Scan for the cell matching the given text and deliver its [X, Y] coordinate at center. 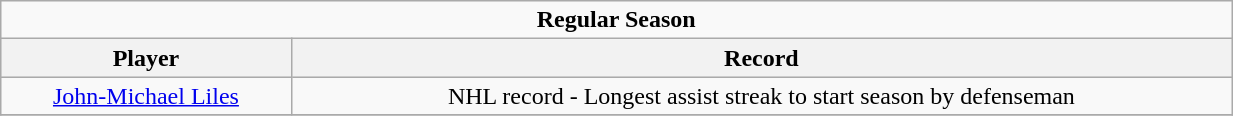
NHL record - Longest assist streak to start season by defenseman [761, 96]
Player [146, 58]
John-Michael Liles [146, 96]
Regular Season [616, 20]
Record [761, 58]
